Return the [X, Y] coordinate for the center point of the cell that contains the specified text.  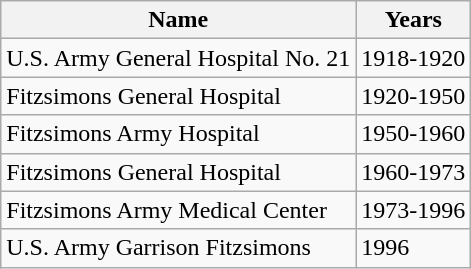
1973-1996 [414, 210]
Name [178, 20]
U.S. Army General Hospital No. 21 [178, 58]
1920-1950 [414, 96]
Years [414, 20]
1950-1960 [414, 134]
1996 [414, 248]
1960-1973 [414, 172]
Fitzsimons Army Medical Center [178, 210]
1918-1920 [414, 58]
Fitzsimons Army Hospital [178, 134]
U.S. Army Garrison Fitzsimons [178, 248]
